From the cell containing the given text, extract its center point as (x, y) coordinate. 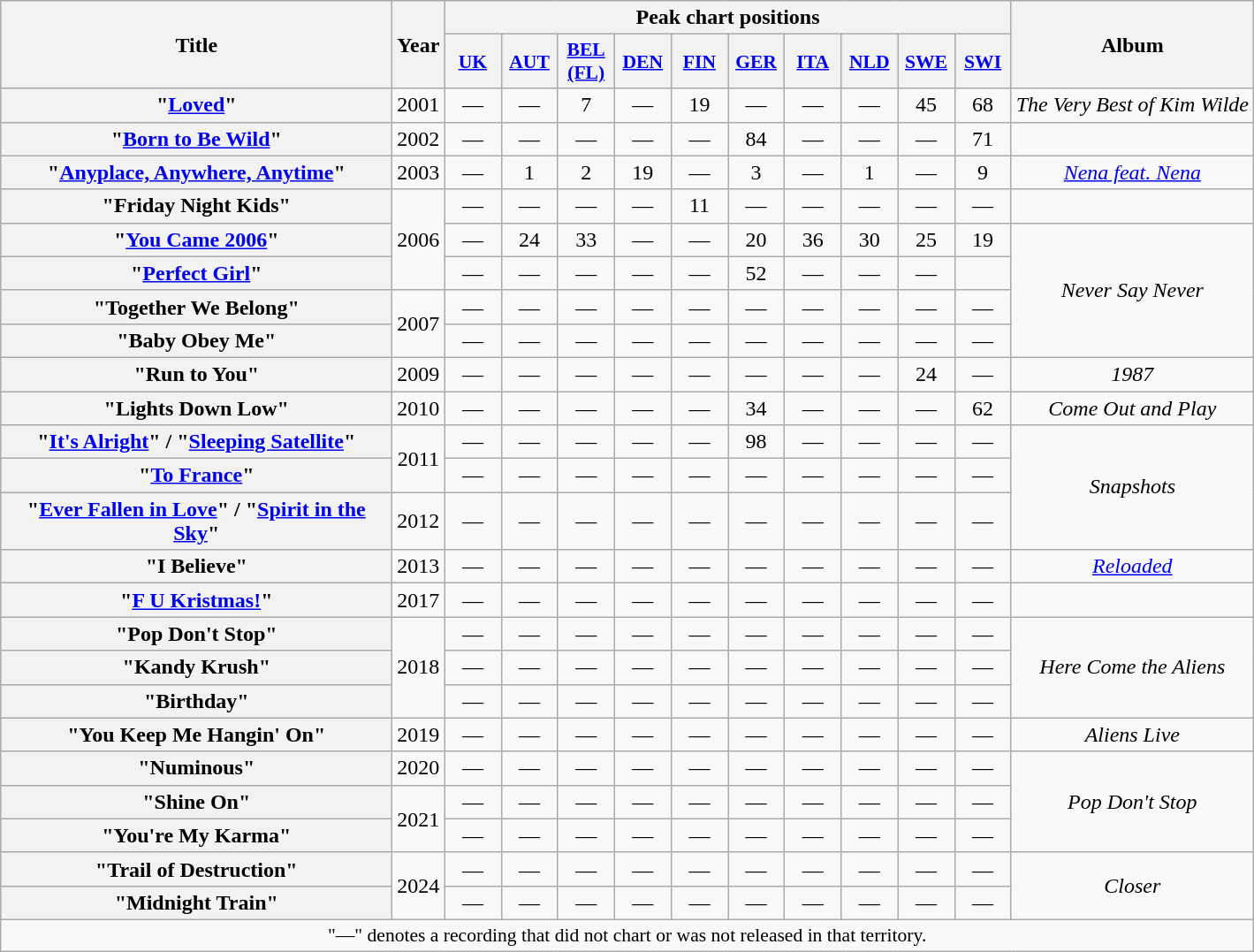
"Born to Be Wild" (196, 139)
"Lights Down Low" (196, 407)
9 (983, 172)
Come Out and Play (1132, 407)
98 (756, 442)
33 (586, 240)
Closer (1132, 886)
25 (926, 240)
62 (983, 407)
"Run to You" (196, 374)
"Baby Obey Me" (196, 340)
2013 (419, 567)
Nena feat. Nena (1132, 172)
"Loved" (196, 105)
"—" denotes a recording that did not chart or was not released in that territory. (627, 935)
"Anyplace, Anywhere, Anytime" (196, 172)
"Together We Belong" (196, 307)
Peak chart positions (728, 18)
2007 (419, 324)
SWE (926, 62)
2012 (419, 522)
2001 (419, 105)
BEL(FL) (586, 62)
NLD (870, 62)
20 (756, 240)
2006 (419, 240)
2002 (419, 139)
Title (196, 44)
71 (983, 139)
"Pop Don't Stop" (196, 634)
45 (926, 105)
2017 (419, 600)
"Ever Fallen in Love" / "Spirit in the Sky" (196, 522)
"Numinous" (196, 768)
"Trail of Destruction" (196, 869)
2003 (419, 172)
84 (756, 139)
"To France" (196, 476)
"F U Kristmas!" (196, 600)
34 (756, 407)
AUT (529, 62)
"Friday Night Kids" (196, 206)
Album (1132, 44)
Never Say Never (1132, 290)
2019 (419, 735)
Aliens Live (1132, 735)
7 (586, 105)
"Birthday" (196, 701)
Pop Don't Stop (1132, 802)
68 (983, 105)
"It's Alright" / "Sleeping Satellite" (196, 442)
DEN (642, 62)
"Perfect Girl" (196, 273)
GER (756, 62)
Year (419, 44)
1987 (1132, 374)
FIN (699, 62)
2021 (419, 819)
"I Believe" (196, 567)
11 (699, 206)
52 (756, 273)
The Very Best of Kim Wilde (1132, 105)
Here Come the Aliens (1132, 667)
Reloaded (1132, 567)
"You're My Karma" (196, 835)
36 (813, 240)
SWI (983, 62)
2024 (419, 886)
2011 (419, 459)
30 (870, 240)
2018 (419, 667)
2010 (419, 407)
2009 (419, 374)
"Shine On" (196, 802)
3 (756, 172)
UK (473, 62)
"Kandy Krush" (196, 667)
"Midnight Train" (196, 902)
"You Came 2006" (196, 240)
"You Keep Me Hangin' On" (196, 735)
2020 (419, 768)
Snapshots (1132, 488)
2 (586, 172)
ITA (813, 62)
